Locate the cell with the specified text and output its (x, y) center coordinate. 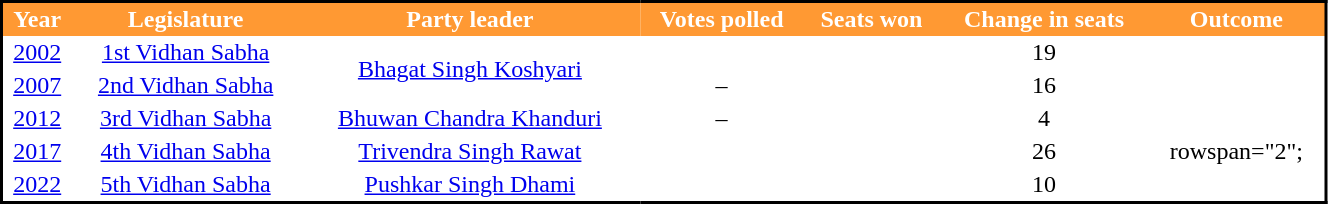
Seats won (871, 19)
3rd Vidhan Sabha (185, 118)
Pushkar Singh Dhami (470, 185)
Year (37, 19)
1st Vidhan Sabha (185, 52)
2002 (37, 52)
10 (1044, 185)
Change in seats (1044, 19)
2007 (37, 86)
Bhuwan Chandra Khanduri (470, 118)
4th Vidhan Sabha (185, 152)
2nd Vidhan Sabha (185, 86)
2012 (37, 118)
2017 (37, 152)
Bhagat Singh Koshyari (470, 69)
Trivendra Singh Rawat (470, 152)
2022 (37, 185)
Party leader (470, 19)
4 (1044, 118)
rowspan="2"; (1238, 152)
Legislature (185, 19)
Votes polled (722, 19)
26 (1044, 152)
5th Vidhan Sabha (185, 185)
19 (1044, 52)
Outcome (1238, 19)
16 (1044, 86)
